Identify which cell holds the provided text, then report its (X, Y) central coordinate. 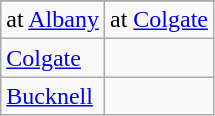
Bucknell (53, 96)
Colgate (53, 58)
at Colgate (158, 20)
at Albany (53, 20)
